Scan for the cell matching the given text and deliver its (X, Y) coordinate at center. 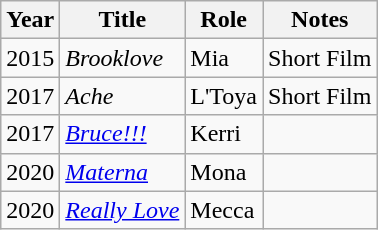
Mecca (224, 210)
Kerri (224, 134)
Mona (224, 172)
Brooklove (122, 58)
Ache (122, 96)
Bruce!!! (122, 134)
Year (30, 20)
Role (224, 20)
L'Toya (224, 96)
Title (122, 20)
Materna (122, 172)
2015 (30, 58)
Notes (320, 20)
Really Love (122, 210)
Mia (224, 58)
